Determine the [X, Y] coordinate at the center of the cell enclosing the given text.  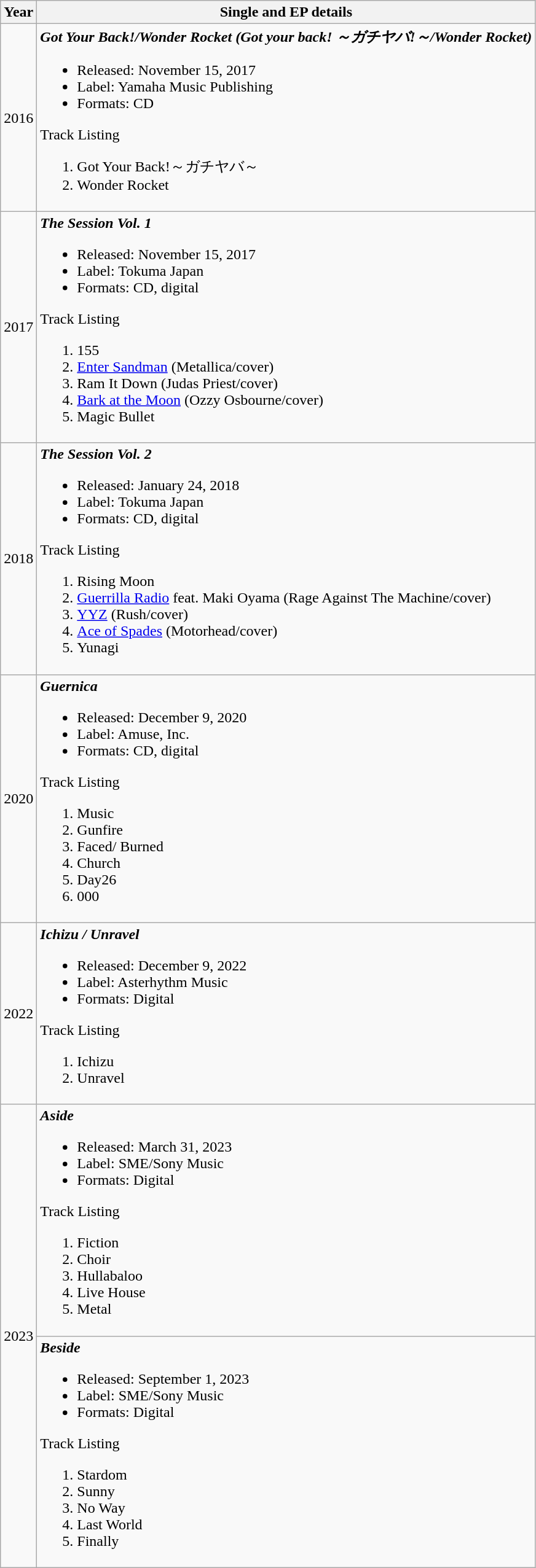
2023 [18, 1336]
Single and EP details [286, 12]
2017 [18, 327]
AsideReleased: March 31, 2023Label: SME/Sony MusicFormats: DigitalTrack ListingFictionChoirHullabalooLive HouseMetal [286, 1220]
2016 [18, 118]
GuernicaReleased: December 9, 2020Label: Amuse, Inc.Formats: CD, digitalTrack ListingMusicGunfireFaced/ BurnedChurchDay26000 [286, 798]
Year [18, 12]
2022 [18, 1013]
Ichizu / UnravelReleased: December 9, 2022Label: Asterhythm MusicFormats: DigitalTrack ListingIchizuUnravel [286, 1013]
2018 [18, 559]
BesideReleased: September 1, 2023Label: SME/Sony MusicFormats: DigitalTrack ListingStardomSunnyNo WayLast WorldFinally [286, 1452]
2020 [18, 798]
